Detect which cell encompasses the target text, then output its (x, y) center coordinate. 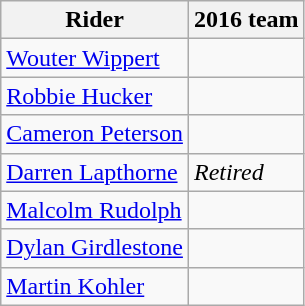
Wouter Wippert (95, 58)
Robbie Hucker (95, 96)
Retired (246, 172)
Darren Lapthorne (95, 172)
2016 team (246, 20)
Malcolm Rudolph (95, 210)
Rider (95, 20)
Martin Kohler (95, 286)
Cameron Peterson (95, 134)
Dylan Girdlestone (95, 248)
